Detect which cell encompasses the target text, then output its [X, Y] center coordinate. 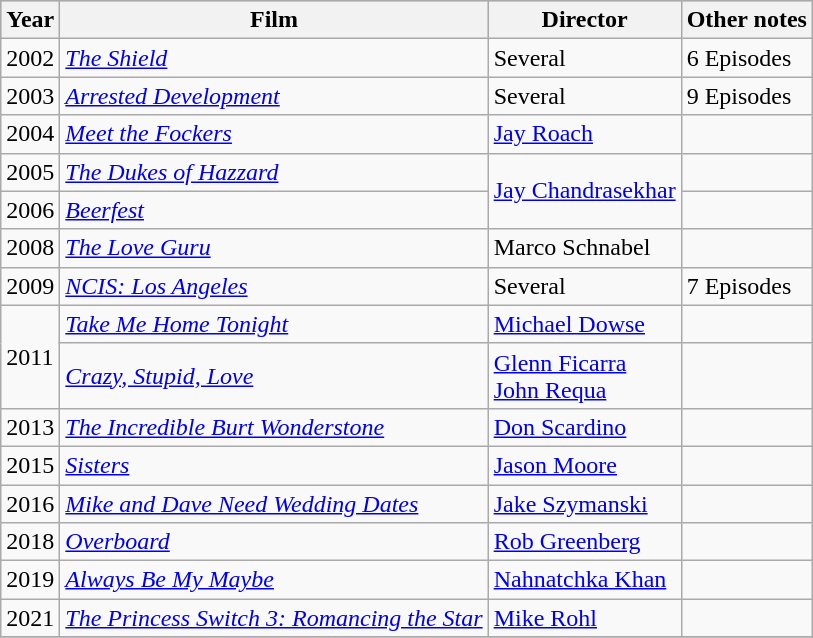
2021 [30, 618]
2004 [30, 134]
Glenn FicarraJohn Requa [584, 376]
The Love Guru [274, 248]
Director [584, 20]
Marco Schnabel [584, 248]
Jake Szymanski [584, 503]
9 Episodes [746, 96]
Crazy, Stupid, Love [274, 376]
Year [30, 20]
2019 [30, 580]
Mike and Dave Need Wedding Dates [274, 503]
Nahnatchka Khan [584, 580]
The Princess Switch 3: Romancing the Star [274, 618]
Arrested Development [274, 96]
Jay Roach [584, 134]
Michael Dowse [584, 324]
2016 [30, 503]
2018 [30, 542]
2005 [30, 172]
2015 [30, 465]
2013 [30, 427]
7 Episodes [746, 286]
Don Scardino [584, 427]
Other notes [746, 20]
2009 [30, 286]
Jason Moore [584, 465]
2002 [30, 58]
Beerfest [274, 210]
Meet the Fockers [274, 134]
2008 [30, 248]
The Incredible Burt Wonderstone [274, 427]
Sisters [274, 465]
Mike Rohl [584, 618]
Take Me Home Tonight [274, 324]
6 Episodes [746, 58]
2003 [30, 96]
NCIS: Los Angeles [274, 286]
Jay Chandrasekhar [584, 191]
Always Be My Maybe [274, 580]
Rob Greenberg [584, 542]
2006 [30, 210]
Overboard [274, 542]
2011 [30, 356]
Film [274, 20]
The Shield [274, 58]
The Dukes of Hazzard [274, 172]
